Return (X, Y) of the center of cell containing provided text 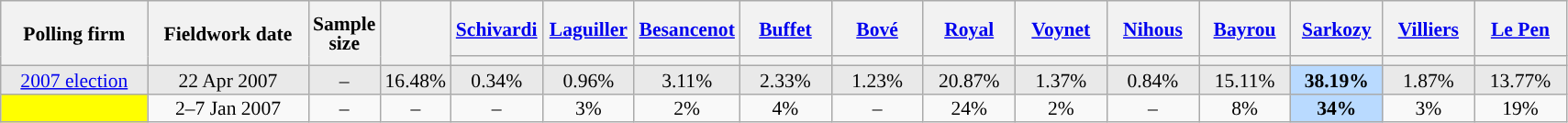
Polling firm (74, 33)
0.96% (588, 79)
2007 election (74, 79)
22 Apr 2007 (228, 79)
Bové (877, 28)
Nihous (1152, 28)
Voynet (1061, 28)
0.34% (496, 79)
15.11% (1245, 79)
Besancenot (686, 28)
Le Pen (1520, 28)
Bayrou (1245, 28)
8% (1245, 108)
Sarkozy (1337, 28)
Laguiller (588, 28)
2–7 Jan 2007 (228, 108)
13.77% (1520, 79)
Fieldwork date (228, 33)
20.87% (969, 79)
1.23% (877, 79)
38.19% (1337, 79)
Royal (969, 28)
Samplesize (344, 33)
4% (785, 108)
1.37% (1061, 79)
24% (969, 108)
2.33% (785, 79)
Schivardi (496, 28)
Villiers (1429, 28)
16.48% (415, 79)
1.87% (1429, 79)
0.84% (1152, 79)
34% (1337, 108)
Buffet (785, 28)
3.11% (686, 79)
19% (1520, 108)
